Return [X, Y] of the center of cell containing provided text 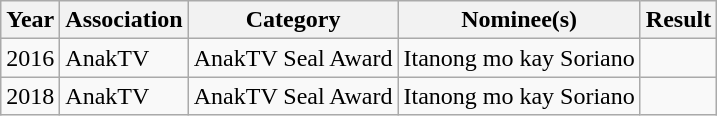
2018 [30, 96]
2016 [30, 58]
Year [30, 20]
Association [124, 20]
Result [678, 20]
Category [293, 20]
Nominee(s) [519, 20]
